Provide the (X, Y) coordinate of the cell's center where the given text is located.  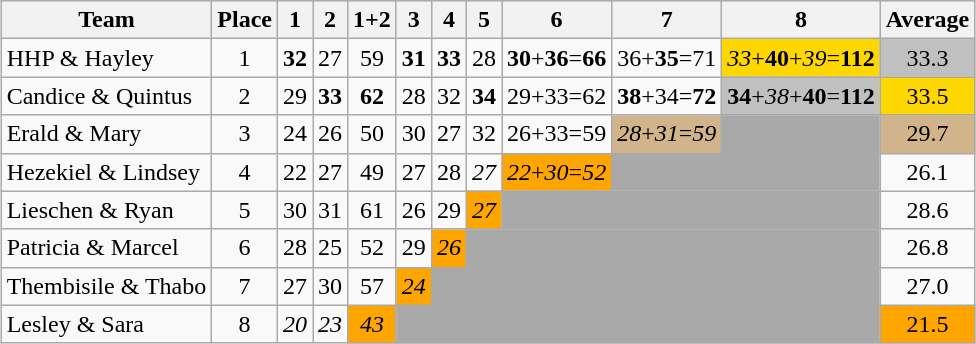
22 (294, 172)
36+35=71 (667, 58)
61 (372, 210)
21.5 (928, 324)
Place (245, 20)
50 (372, 134)
38+34=72 (667, 96)
23 (330, 324)
Erald & Mary (106, 134)
Lesley & Sara (106, 324)
62 (372, 96)
52 (372, 248)
26.8 (928, 248)
Team (106, 20)
33.3 (928, 58)
Hezekiel & Lindsey (106, 172)
57 (372, 286)
Candice & Quintus (106, 96)
34+38+40=112 (801, 96)
Average (928, 20)
33.5 (928, 96)
49 (372, 172)
HHP & Hayley (106, 58)
59 (372, 58)
34 (484, 96)
29+33=62 (557, 96)
30+36=66 (557, 58)
Lieschen & Ryan (106, 210)
33+40+39=112 (801, 58)
26+33=59 (557, 134)
22+30=52 (557, 172)
Thembisile & Thabo (106, 286)
26.1 (928, 172)
20 (294, 324)
28.6 (928, 210)
27.0 (928, 286)
Patricia & Marcel (106, 248)
29.7 (928, 134)
1+2 (372, 20)
28+31=59 (667, 134)
43 (372, 324)
25 (330, 248)
